Identify which cell holds the provided text, then report its [X, Y] central coordinate. 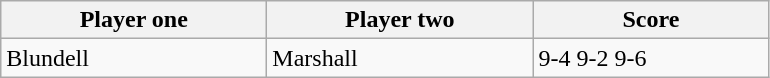
Score [651, 20]
Blundell [134, 58]
9-4 9-2 9-6 [651, 58]
Player two [400, 20]
Marshall [400, 58]
Player one [134, 20]
